For the text-containing cell, return its midpoint in (X, Y) coordinate format. 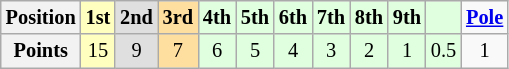
3 (331, 51)
Pole (484, 17)
3rd (178, 17)
6th (293, 17)
0.5 (444, 51)
5th (255, 17)
8th (369, 17)
5 (255, 51)
1st (98, 17)
7 (178, 51)
7th (331, 17)
Position (41, 17)
4th (217, 17)
2 (369, 51)
Points (41, 51)
9th (407, 17)
6 (217, 51)
2nd (136, 17)
4 (293, 51)
9 (136, 51)
15 (98, 51)
